Extract the (X, Y) coordinate from the center of the cell holding the provided text.  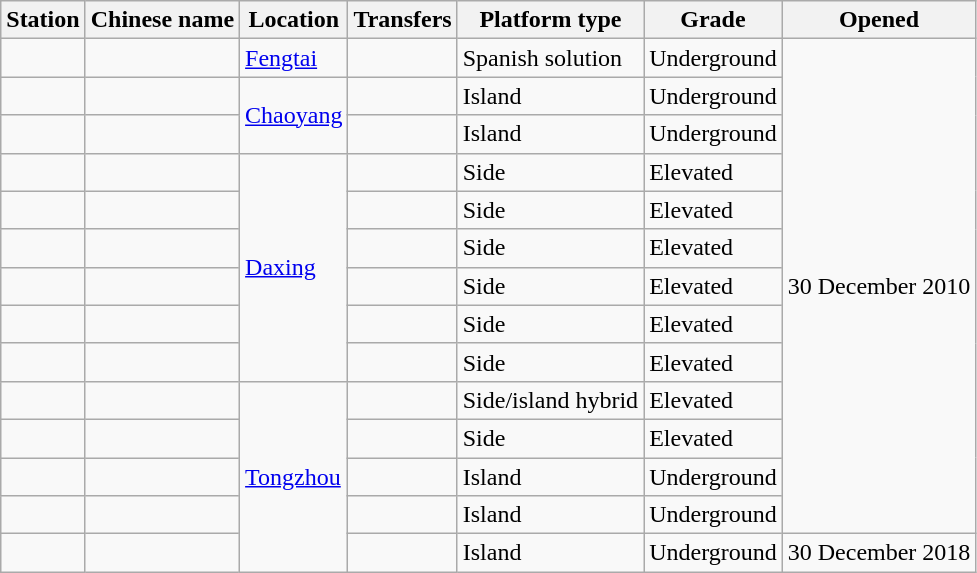
Fengtai (294, 58)
30 December 2010 (879, 286)
Transfers (402, 20)
Daxing (294, 267)
Station (43, 20)
Spanish solution (550, 58)
Chaoyang (294, 115)
Location (294, 20)
Tongzhou (294, 476)
30 December 2018 (879, 553)
Side/island hybrid (550, 400)
Grade (714, 20)
Chinese name (162, 20)
Opened (879, 20)
Platform type (550, 20)
